Extract the (X, Y) coordinate from the center of the cell holding the provided text.  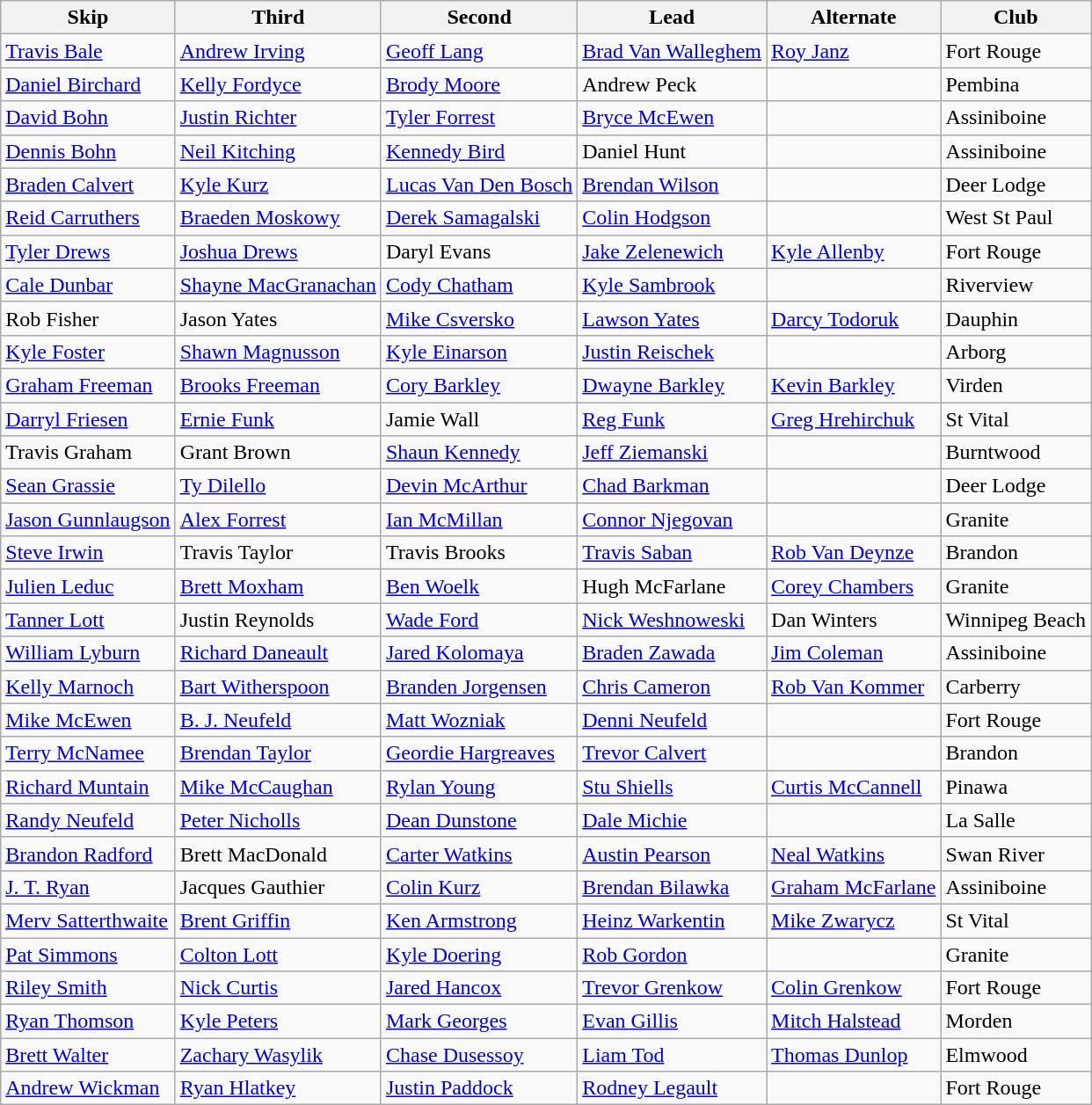
Reg Funk (672, 419)
Jacques Gauthier (278, 887)
Mitch Halstead (854, 1021)
Kelly Fordyce (278, 84)
Jared Kolomaya (478, 653)
Brendan Bilawka (672, 887)
Ernie Funk (278, 419)
Travis Bale (88, 51)
Pat Simmons (88, 954)
Mark Georges (478, 1021)
Mike Zwarycz (854, 920)
Morden (1016, 1021)
Pinawa (1016, 787)
B. J. Neufeld (278, 720)
Elmwood (1016, 1055)
Braden Calvert (88, 185)
Cody Chatham (478, 285)
Branden Jorgensen (478, 687)
Travis Graham (88, 453)
Heinz Warkentin (672, 920)
Terry McNamee (88, 753)
Colin Hodgson (672, 218)
Trevor Grenkow (672, 988)
Dale Michie (672, 820)
Brett MacDonald (278, 854)
Roy Janz (854, 51)
Daryl Evans (478, 251)
Skip (88, 18)
Third (278, 18)
Brett Walter (88, 1055)
Kennedy Bird (478, 151)
Riley Smith (88, 988)
Justin Reischek (672, 352)
Brendan Taylor (278, 753)
Kyle Kurz (278, 185)
Swan River (1016, 854)
Ryan Thomson (88, 1021)
Mike Csversko (478, 318)
Travis Taylor (278, 553)
Denni Neufeld (672, 720)
Kelly Marnoch (88, 687)
Jason Gunnlaugson (88, 520)
Chase Dusessoy (478, 1055)
Randy Neufeld (88, 820)
Tanner Lott (88, 620)
Dan Winters (854, 620)
Kyle Peters (278, 1021)
Joshua Drews (278, 251)
Travis Saban (672, 553)
Ty Dilello (278, 486)
Lead (672, 18)
Alternate (854, 18)
Dennis Bohn (88, 151)
J. T. Ryan (88, 887)
Jason Yates (278, 318)
Liam Tod (672, 1055)
Second (478, 18)
Rylan Young (478, 787)
Daniel Hunt (672, 151)
Brent Griffin (278, 920)
Alex Forrest (278, 520)
Cale Dunbar (88, 285)
Brett Moxham (278, 586)
Bryce McEwen (672, 118)
Grant Brown (278, 453)
Tyler Forrest (478, 118)
Kyle Einarson (478, 352)
Zachary Wasylik (278, 1055)
Carberry (1016, 687)
Club (1016, 18)
Tyler Drews (88, 251)
Virden (1016, 385)
Corey Chambers (854, 586)
Ian McMillan (478, 520)
Justin Paddock (478, 1088)
Chris Cameron (672, 687)
Bart Witherspoon (278, 687)
Neal Watkins (854, 854)
Shaun Kennedy (478, 453)
Rob Gordon (672, 954)
La Salle (1016, 820)
Kyle Sambrook (672, 285)
Mike McCaughan (278, 787)
Nick Curtis (278, 988)
Ben Woelk (478, 586)
Colton Lott (278, 954)
Ryan Hlatkey (278, 1088)
Kevin Barkley (854, 385)
Graham Freeman (88, 385)
Darcy Todoruk (854, 318)
Brandon Radford (88, 854)
Matt Wozniak (478, 720)
Brendan Wilson (672, 185)
Greg Hrehirchuk (854, 419)
Geoff Lang (478, 51)
Evan Gillis (672, 1021)
Travis Brooks (478, 553)
Kyle Foster (88, 352)
Brooks Freeman (278, 385)
Braeden Moskowy (278, 218)
Dauphin (1016, 318)
Brad Van Walleghem (672, 51)
Darryl Friesen (88, 419)
Andrew Irving (278, 51)
Ken Armstrong (478, 920)
Reid Carruthers (88, 218)
Riverview (1016, 285)
Jamie Wall (478, 419)
Thomas Dunlop (854, 1055)
Rob Van Deynze (854, 553)
Curtis McCannell (854, 787)
Trevor Calvert (672, 753)
Nick Weshnoweski (672, 620)
Steve Irwin (88, 553)
Kyle Doering (478, 954)
Rodney Legault (672, 1088)
Mike McEwen (88, 720)
David Bohn (88, 118)
Andrew Peck (672, 84)
Stu Shiells (672, 787)
Daniel Birchard (88, 84)
Jeff Ziemanski (672, 453)
Lucas Van Den Bosch (478, 185)
Devin McArthur (478, 486)
Chad Barkman (672, 486)
Neil Kitching (278, 151)
Winnipeg Beach (1016, 620)
Julien Leduc (88, 586)
Dwayne Barkley (672, 385)
Graham McFarlane (854, 887)
Richard Muntain (88, 787)
Merv Satterthwaite (88, 920)
Wade Ford (478, 620)
Austin Pearson (672, 854)
Jim Coleman (854, 653)
Derek Samagalski (478, 218)
Rob Fisher (88, 318)
Jake Zelenewich (672, 251)
Braden Zawada (672, 653)
Hugh McFarlane (672, 586)
Shayne MacGranachan (278, 285)
Justin Richter (278, 118)
Colin Kurz (478, 887)
Burntwood (1016, 453)
Sean Grassie (88, 486)
Shawn Magnusson (278, 352)
Lawson Yates (672, 318)
Cory Barkley (478, 385)
West St Paul (1016, 218)
Geordie Hargreaves (478, 753)
Peter Nicholls (278, 820)
Colin Grenkow (854, 988)
Dean Dunstone (478, 820)
Justin Reynolds (278, 620)
Rob Van Kommer (854, 687)
William Lyburn (88, 653)
Connor Njegovan (672, 520)
Richard Daneault (278, 653)
Jared Hancox (478, 988)
Andrew Wickman (88, 1088)
Brody Moore (478, 84)
Kyle Allenby (854, 251)
Arborg (1016, 352)
Carter Watkins (478, 854)
Pembina (1016, 84)
